Determine the (X, Y) coordinate at the center of the cell enclosing the given text.  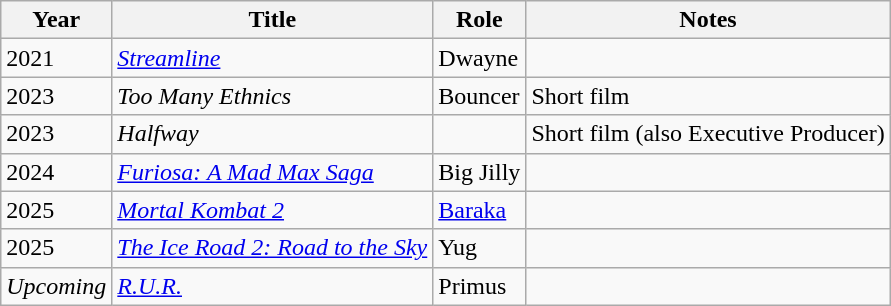
Streamline (272, 58)
Year (56, 20)
Dwayne (480, 58)
Bouncer (480, 96)
Big Jilly (480, 172)
The Ice Road 2: Road to the Sky (272, 248)
Title (272, 20)
Primus (480, 286)
R.U.R. (272, 286)
Notes (708, 20)
Short film (also Executive Producer) (708, 134)
Halfway (272, 134)
Too Many Ethnics (272, 96)
Short film (708, 96)
Baraka (480, 210)
Upcoming (56, 286)
2024 (56, 172)
Role (480, 20)
Mortal Kombat 2 (272, 210)
2021 (56, 58)
Yug (480, 248)
Furiosa: A Mad Max Saga (272, 172)
